For the text-containing cell, return its midpoint in (x, y) coordinate format. 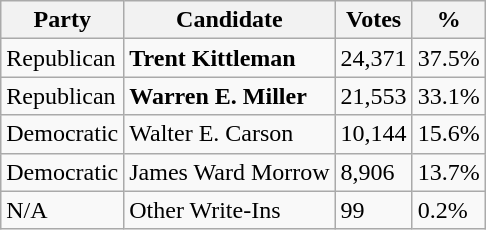
Walter E. Carson (230, 134)
0.2% (448, 210)
15.6% (448, 134)
13.7% (448, 172)
37.5% (448, 58)
Trent Kittleman (230, 58)
Party (62, 20)
N/A (62, 210)
James Ward Morrow (230, 172)
10,144 (374, 134)
Votes (374, 20)
Other Write-Ins (230, 210)
Warren E. Miller (230, 96)
8,906 (374, 172)
24,371 (374, 58)
99 (374, 210)
Candidate (230, 20)
% (448, 20)
33.1% (448, 96)
21,553 (374, 96)
